From the cell containing the given text, extract its center point as (X, Y) coordinate. 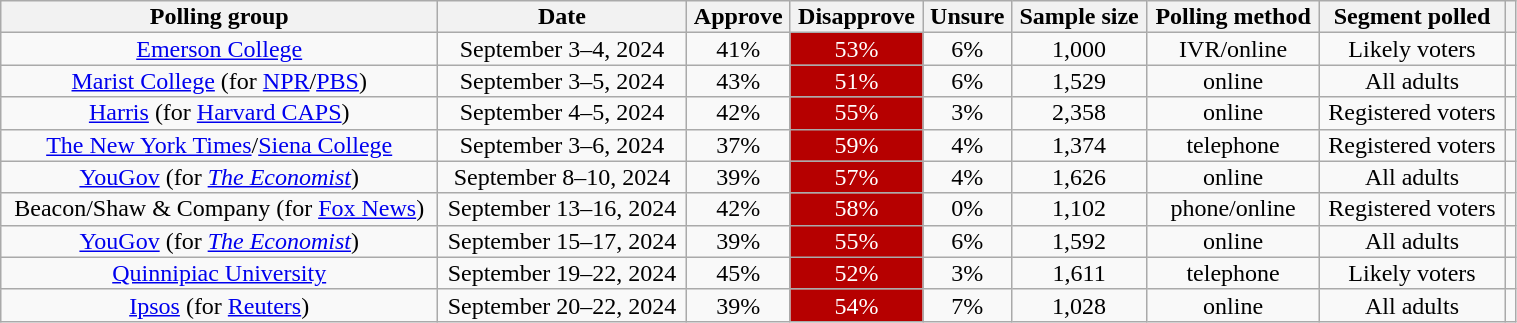
September 8–10, 2024 (562, 177)
phone/online (1234, 209)
Disapprove (856, 17)
September 15–17, 2024 (562, 241)
59% (856, 145)
1,102 (1078, 209)
Harris (for Harvard CAPS) (220, 113)
September 4–5, 2024 (562, 113)
53% (856, 49)
45% (738, 273)
7% (968, 305)
54% (856, 305)
Unsure (968, 17)
58% (856, 209)
37% (738, 145)
September 13–16, 2024 (562, 209)
1,374 (1078, 145)
57% (856, 177)
September 3–4, 2024 (562, 49)
1,028 (1078, 305)
1,626 (1078, 177)
September 3–6, 2024 (562, 145)
1,000 (1078, 49)
2,358 (1078, 113)
Approve (738, 17)
IVR/online (1234, 49)
September 20–22, 2024 (562, 305)
Ipsos (for Reuters) (220, 305)
September 19–22, 2024 (562, 273)
September 3–5, 2024 (562, 81)
Emerson College (220, 49)
41% (738, 49)
Date (562, 17)
43% (738, 81)
Polling method (1234, 17)
0% (968, 209)
52% (856, 273)
Sample size (1078, 17)
The New York Times/Siena College (220, 145)
1,529 (1078, 81)
1,592 (1078, 241)
Marist College (for NPR/PBS) (220, 81)
51% (856, 81)
Beacon/Shaw & Company (for Fox News) (220, 209)
Polling group (220, 17)
Quinnipiac University (220, 273)
Segment polled (1412, 17)
1,611 (1078, 273)
